Determine the (X, Y) coordinate at the center of the cell enclosing the given text.  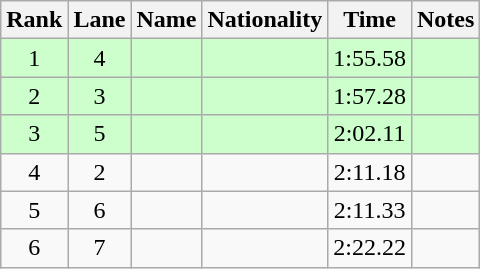
2:22.22 (370, 248)
2:02.11 (370, 134)
Lane (100, 20)
Time (370, 20)
7 (100, 248)
Name (166, 20)
2:11.33 (370, 210)
1:57.28 (370, 96)
1 (34, 58)
Rank (34, 20)
2:11.18 (370, 172)
Nationality (265, 20)
1:55.58 (370, 58)
Notes (445, 20)
